Pinpoint the cell where the given text exists, returning its [x, y] midpoint coordinate. 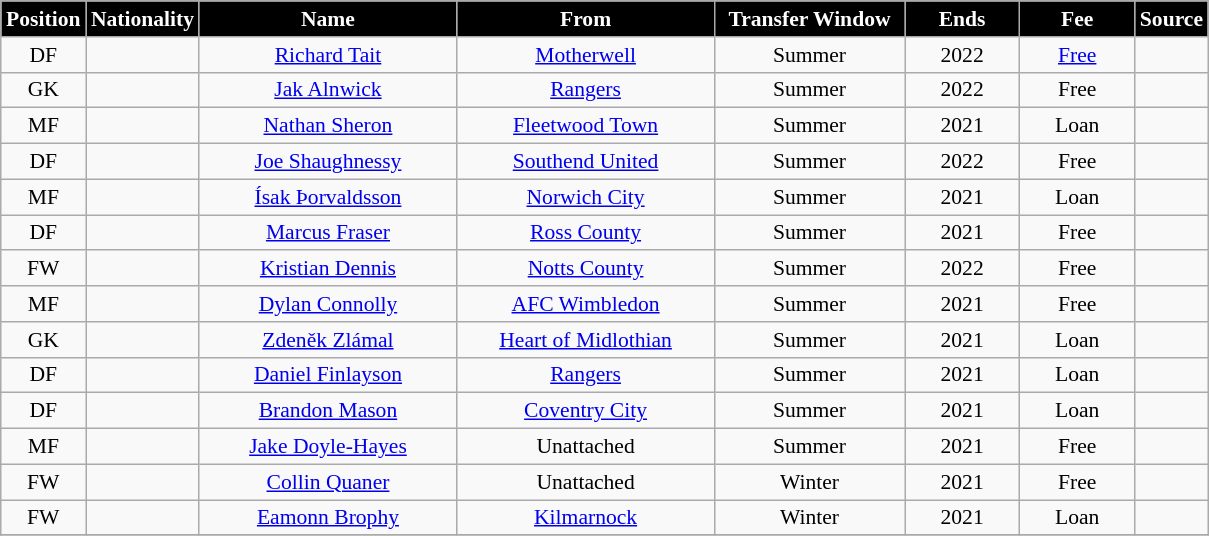
Notts County [586, 269]
Richard Tait [328, 55]
Nathan Sheron [328, 126]
Brandon Mason [328, 411]
Coventry City [586, 411]
Ross County [586, 233]
From [586, 19]
Jake Doyle-Hayes [328, 447]
Heart of Midlothian [586, 340]
Ends [962, 19]
Name [328, 19]
Kristian Dennis [328, 269]
Source [1172, 19]
Kilmarnock [586, 518]
Ísak Þorvaldsson [328, 197]
Eamonn Brophy [328, 518]
Marcus Fraser [328, 233]
Position [44, 19]
Daniel Finlayson [328, 375]
Joe Shaughnessy [328, 162]
Norwich City [586, 197]
Nationality [142, 19]
Jak Alnwick [328, 90]
AFC Wimbledon [586, 304]
Fee [1078, 19]
Motherwell [586, 55]
Collin Quaner [328, 482]
Fleetwood Town [586, 126]
Transfer Window [809, 19]
Zdeněk Zlámal [328, 340]
Dylan Connolly [328, 304]
Southend United [586, 162]
